Find where the given text appears and provide that cell's center as (X, Y) coordinate. 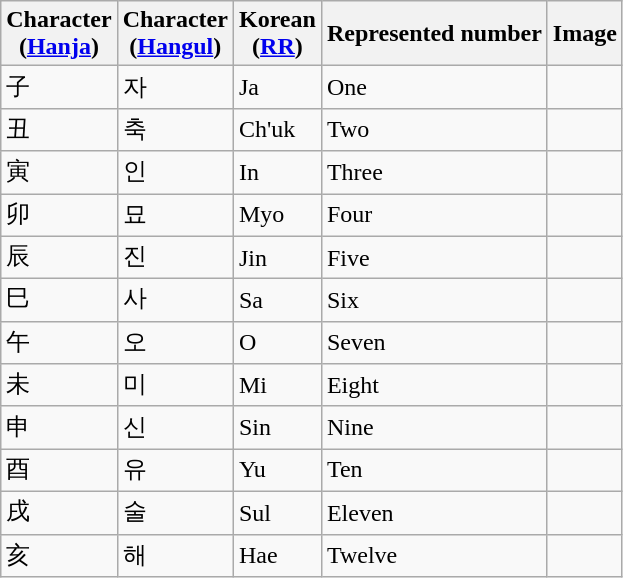
미 (175, 386)
Twelve (434, 556)
子 (59, 88)
亥 (59, 556)
卯 (59, 216)
Sul (277, 512)
戌 (59, 512)
사 (175, 300)
신 (175, 428)
O (277, 342)
酉 (59, 470)
Ch'uk (277, 130)
Sa (277, 300)
申 (59, 428)
Sin (277, 428)
묘 (175, 216)
Four (434, 216)
Ja (277, 88)
축 (175, 130)
Jin (277, 258)
자 (175, 88)
午 (59, 342)
Mi (277, 386)
Nine (434, 428)
Korean(RR) (277, 34)
Six (434, 300)
Character (Hanja) (59, 34)
Represented number (434, 34)
Yu (277, 470)
Eleven (434, 512)
Seven (434, 342)
Two (434, 130)
Three (434, 172)
Hae (277, 556)
寅 (59, 172)
Myo (277, 216)
술 (175, 512)
丑 (59, 130)
Ten (434, 470)
Eight (434, 386)
Image (584, 34)
해 (175, 556)
巳 (59, 300)
In (277, 172)
Five (434, 258)
Character (Hangul) (175, 34)
유 (175, 470)
One (434, 88)
오 (175, 342)
진 (175, 258)
未 (59, 386)
인 (175, 172)
辰 (59, 258)
